Search for the cell housing the specified text and yield its (x, y) center coordinate. 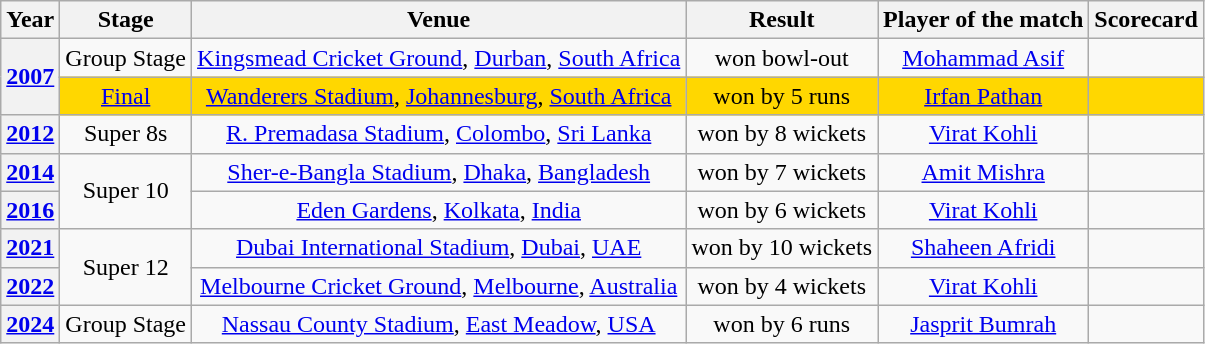
Super 8s (126, 134)
Result (782, 20)
Irfan Pathan (984, 96)
Stage (126, 20)
Melbourne Cricket Ground, Melbourne, Australia (439, 286)
Shaheen Afridi (984, 248)
2016 (30, 210)
won by 6 wickets (782, 210)
won by 7 wickets (782, 172)
Sher-e-Bangla Stadium, Dhaka, Bangladesh (439, 172)
Nassau County Stadium, East Meadow, USA (439, 324)
Scorecard (1146, 20)
Eden Gardens, Kolkata, India (439, 210)
Player of the match (984, 20)
2014 (30, 172)
Jasprit Bumrah (984, 324)
Dubai International Stadium, Dubai, UAE (439, 248)
won by 4 wickets (782, 286)
Super 12 (126, 267)
Final (126, 96)
2007 (30, 77)
Mohammad Asif (984, 58)
2021 (30, 248)
Amit Mishra (984, 172)
2022 (30, 286)
Venue (439, 20)
Year (30, 20)
R. Premadasa Stadium, Colombo, Sri Lanka (439, 134)
won bowl-out (782, 58)
won by 8 wickets (782, 134)
won by 10 wickets (782, 248)
won by 5 runs (782, 96)
won by 6 runs (782, 324)
Super 10 (126, 191)
Kingsmead Cricket Ground, Durban, South Africa (439, 58)
Wanderers Stadium, Johannesburg, South Africa (439, 96)
2024 (30, 324)
2012 (30, 134)
